Scan for the cell matching the given text and deliver its [x, y] coordinate at center. 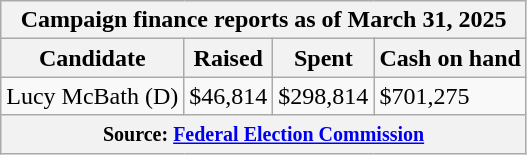
Source: Federal Election Commission [264, 134]
Campaign finance reports as of March 31, 2025 [264, 20]
$298,814 [324, 96]
Spent [324, 58]
Candidate [92, 58]
$701,275 [450, 96]
$46,814 [228, 96]
Cash on hand [450, 58]
Lucy McBath (D) [92, 96]
Raised [228, 58]
